Capture the cell that displays the provided text and extract its (x, y) central coordinate. 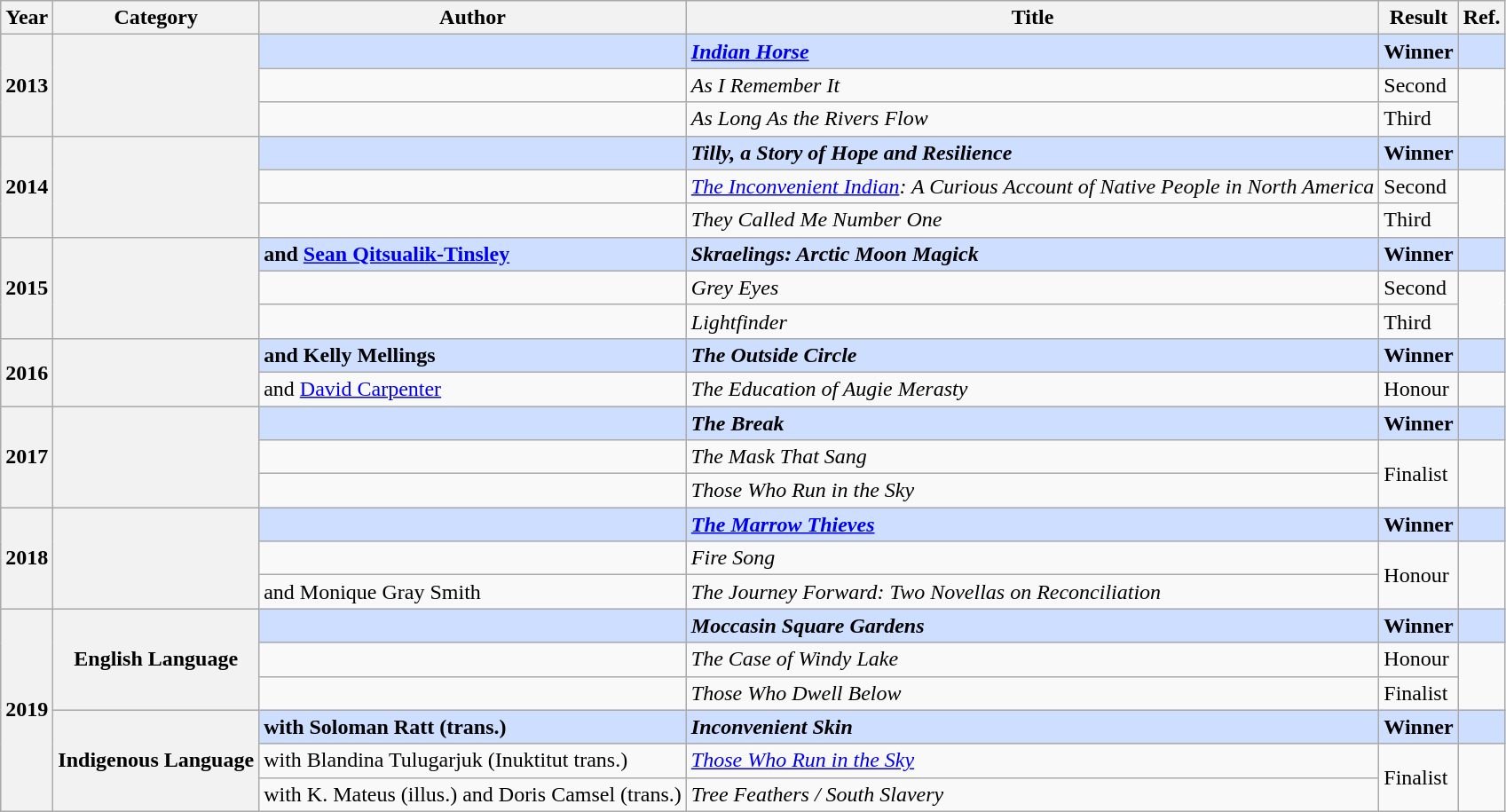
and Kelly Mellings (473, 355)
The Case of Windy Lake (1033, 659)
Grey Eyes (1033, 288)
Inconvenient Skin (1033, 727)
Title (1033, 18)
2013 (27, 85)
Indian Horse (1033, 51)
with K. Mateus (illus.) and Doris Camsel (trans.) (473, 794)
and Monique Gray Smith (473, 592)
Category (156, 18)
As I Remember It (1033, 85)
Author (473, 18)
2019 (27, 710)
English Language (156, 659)
The Break (1033, 423)
The Inconvenient Indian: A Curious Account of Native People in North America (1033, 186)
The Outside Circle (1033, 355)
The Journey Forward: Two Novellas on Reconciliation (1033, 592)
Ref. (1482, 18)
The Education of Augie Merasty (1033, 389)
2017 (27, 457)
Tilly, a Story of Hope and Resilience (1033, 153)
2014 (27, 186)
with Blandina Tulugarjuk (Inuktitut trans.) (473, 761)
Result (1418, 18)
2018 (27, 558)
Lightfinder (1033, 321)
As Long As the Rivers Flow (1033, 119)
2016 (27, 372)
Skraelings: Arctic Moon Magick (1033, 254)
with Soloman Ratt (trans.) (473, 727)
Year (27, 18)
Moccasin Square Gardens (1033, 626)
Those Who Dwell Below (1033, 693)
The Mask That Sang (1033, 457)
Indigenous Language (156, 761)
2015 (27, 288)
and Sean Qitsualik-Tinsley (473, 254)
and David Carpenter (473, 389)
Fire Song (1033, 558)
The Marrow Thieves (1033, 524)
Tree Feathers / South Slavery (1033, 794)
They Called Me Number One (1033, 220)
